Scan for the cell matching the given text and deliver its [X, Y] coordinate at center. 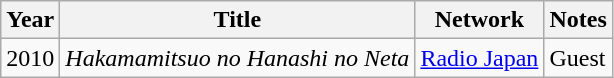
Radio Japan [480, 58]
Year [30, 20]
2010 [30, 58]
Hakamamitsuo no Hanashi no Neta [238, 58]
Guest [578, 58]
Title [238, 20]
Network [480, 20]
Notes [578, 20]
